Find where the given text appears and provide that cell's center as [x, y] coordinate. 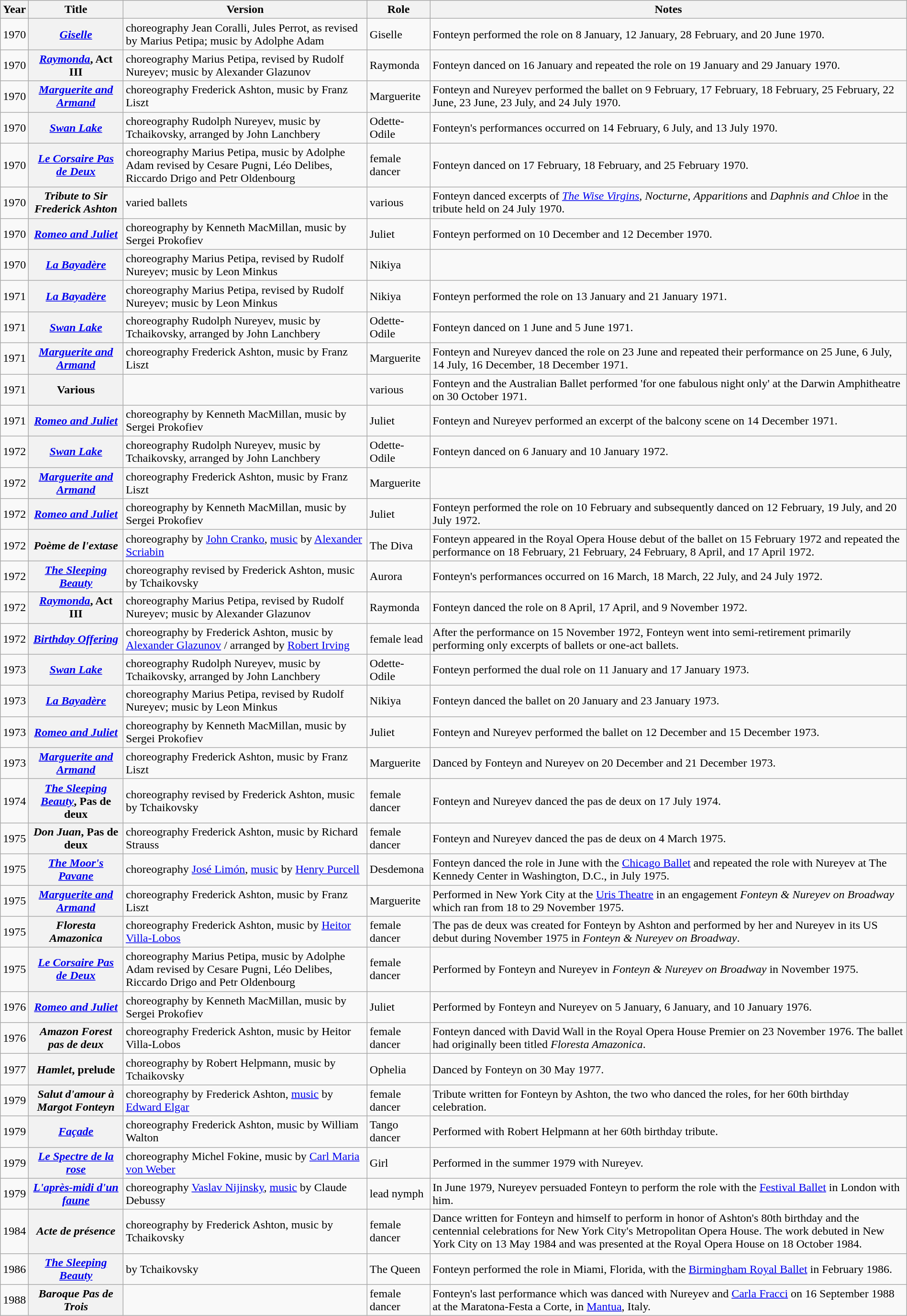
1988 [14, 1300]
Aurora [398, 576]
Performed with Robert Helpmann at her 60th birthday tribute. [668, 1131]
Fonteyn and Nureyev danced the pas de deux on 17 July 1974. [668, 801]
lead nymph [398, 1193]
Role [398, 10]
Fonteyn and Nureyev performed the ballet on 9 February, 17 February, 18 February, 25 February, 22 June, 23 June, 23 July, and 24 July 1970. [668, 97]
Acte de présence [76, 1231]
In June 1979, Nureyev persuaded Fonteyn to perform the role with the Festival Ballet in London with him. [668, 1193]
Don Juan, Pas de deux [76, 838]
The Moor's Pavane [76, 869]
Performed by Fonteyn and Nureyev on 5 January, 6 January, and 10 January 1976. [668, 1007]
Tribute written for Fonteyn by Ashton, the two who danced the roles, for her 60th birthday celebration. [668, 1101]
After the performance on 15 November 1972, Fonteyn went into semi-retirement primarily performing only excerpts of ballets or one-act ballets. [668, 638]
1977 [14, 1069]
Fonteyn and Nureyev danced the role on 23 June and repeated their performance on 25 June, 6 July, 14 July, 16 December, 18 December 1971. [668, 358]
Fonteyn and Nureyev performed the ballet on 12 December and 15 December 1973. [668, 732]
female lead [398, 638]
Fonteyn danced the role in June with the Chicago Ballet and repeated the role with Nureyev at The Kennedy Center in Washington, D.C., in July 1975. [668, 869]
Title [76, 10]
Performed in New York City at the Uris Theatre in an engagement Fonteyn & Nureyev on Broadway which ran from 18 to 29 November 1975. [668, 901]
Hamlet, prelude [76, 1069]
Birthday Offering [76, 638]
choreography Michel Fokine, music by Carl Maria von Weber [245, 1163]
Fonteyn performed the role on 8 January, 12 January, 28 February, and 20 June 1970. [668, 34]
varied ballets [245, 203]
Fonteyn danced on 1 June and 5 June 1971. [668, 327]
Various [76, 390]
Salut d'amour à Margot Fonteyn [76, 1101]
by Tchaikovsky [245, 1269]
Tango dancer [398, 1131]
Fonteyn performed on 10 December and 12 December 1970. [668, 234]
Danced by Fonteyn and Nureyev on 20 December and 21 December 1973. [668, 763]
choreography Vaslav Nijinsky, music by Claude Debussy [245, 1193]
Fonteyn danced on 6 January and 10 January 1972. [668, 452]
choreography by John Cranko, music by Alexander Scriabin [245, 546]
choreography by Robert Helpmann, music by Tchaikovsky [245, 1069]
choreography by Frederick Ashton, music by Tchaikovsky [245, 1231]
Ophelia [398, 1069]
Girl [398, 1163]
choreography by Frederick Ashton, music by Edward Elgar [245, 1101]
The Diva [398, 546]
Façade [76, 1131]
Fonteyn danced on 16 January and repeated the role on 19 January and 29 January 1970. [668, 65]
The Sleeping Beauty, Pas de deux [76, 801]
Floresta Amazonica [76, 932]
Fonteyn and Nureyev performed an excerpt of the balcony scene on 14 December 1971. [668, 421]
Fonteyn's last performance which was danced with Nureyev and Carla Fracci on 16 September 1988 at the Maratona-Festa a Corte, in Mantua, Italy. [668, 1300]
Fonteyn's performances occurred on 16 March, 18 March, 22 July, and 24 July 1972. [668, 576]
Version [245, 10]
L'après-midi d'un faune [76, 1193]
1974 [14, 801]
Fonteyn performed the dual role on 11 January and 17 January 1973. [668, 670]
Fonteyn and Nureyev danced the pas de deux on 4 March 1975. [668, 838]
Fonteyn danced the ballet on 20 January and 23 January 1973. [668, 701]
Performed by Fonteyn and Nureyev in Fonteyn & Nureyev on Broadway in November 1975. [668, 970]
1986 [14, 1269]
Le Spectre de la rose [76, 1163]
Fonteyn danced excerpts of The Wise Virgins, Nocturne, Apparitions and Daphnis and Chloe in the tribute held on 24 July 1970. [668, 203]
choreography José Limón, music by Henry Purcell [245, 869]
choreography Frederick Ashton, music by William Walton [245, 1131]
Fonteyn performed the role on 13 January and 21 January 1971. [668, 296]
Fonteyn and the Australian Ballet performed 'for one fabulous night only' at the Darwin Amphitheatre on 30 October 1971. [668, 390]
choreography Jean Coralli, Jules Perrot, as revised by Marius Petipa; music by Adolphe Adam [245, 34]
Fonteyn's performances occurred on 14 February, 6 July, and 13 July 1970. [668, 127]
Amazon Forest pas de deux [76, 1038]
1984 [14, 1231]
Fonteyn performed the role on 10 February and subsequently danced on 12 February, 19 July, and 20 July 1972. [668, 514]
Notes [668, 10]
Year [14, 10]
Danced by Fonteyn on 30 May 1977. [668, 1069]
choreography by Frederick Ashton, music by Alexander Glazunov / arranged by Robert Irving [245, 638]
Desdemona [398, 869]
Performed in the summer 1979 with Nureyev. [668, 1163]
The Queen [398, 1269]
Fonteyn danced with David Wall in the Royal Opera House Premier on 23 November 1976. The ballet had originally been titled Floresta Amazonica. [668, 1038]
Fonteyn danced on 17 February, 18 February, and 25 February 1970. [668, 165]
Poème de l'extase [76, 546]
Fonteyn danced the role on 8 April, 17 April, and 9 November 1972. [668, 608]
choreography Frederick Ashton, music by Richard Strauss [245, 838]
Fonteyn performed the role in Miami, Florida, with the Birmingham Royal Ballet in February 1986. [668, 1269]
Tribute to Sir Frederick Ashton [76, 203]
Baroque Pas de Trois [76, 1300]
